Identify which cell holds the provided text, then report its [x, y] central coordinate. 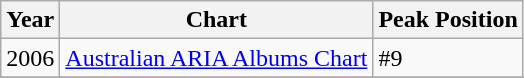
#9 [448, 58]
Chart [216, 20]
2006 [30, 58]
Peak Position [448, 20]
Year [30, 20]
Australian ARIA Albums Chart [216, 58]
